Return [X, Y] of the center of cell containing provided text 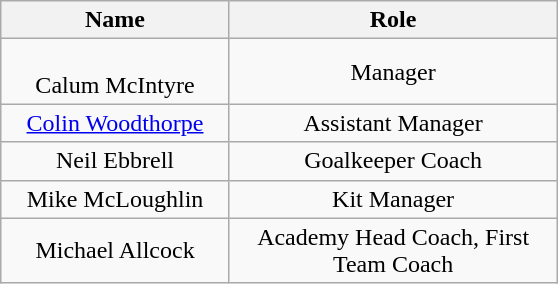
Neil Ebbrell [116, 161]
Mike McLoughlin [116, 199]
Calum McIntyre [116, 72]
Manager [393, 72]
Goalkeeper Coach [393, 161]
Kit Manager [393, 199]
Name [116, 20]
Academy Head Coach, First Team Coach [393, 250]
Michael Allcock [116, 250]
Role [393, 20]
Colin Woodthorpe [116, 123]
Assistant Manager [393, 123]
